Locate the cell with the specified text and output its (X, Y) center coordinate. 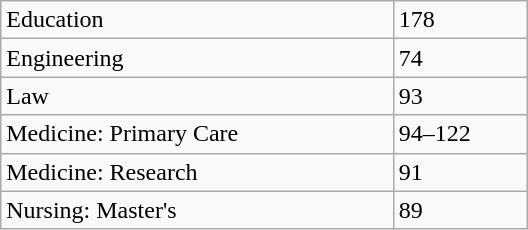
Education (197, 20)
94–122 (460, 134)
Medicine: Primary Care (197, 134)
Law (197, 96)
Nursing: Master's (197, 210)
Medicine: Research (197, 172)
74 (460, 58)
178 (460, 20)
Engineering (197, 58)
91 (460, 172)
93 (460, 96)
89 (460, 210)
